Pinpoint the cell where the given text exists, returning its (x, y) midpoint coordinate. 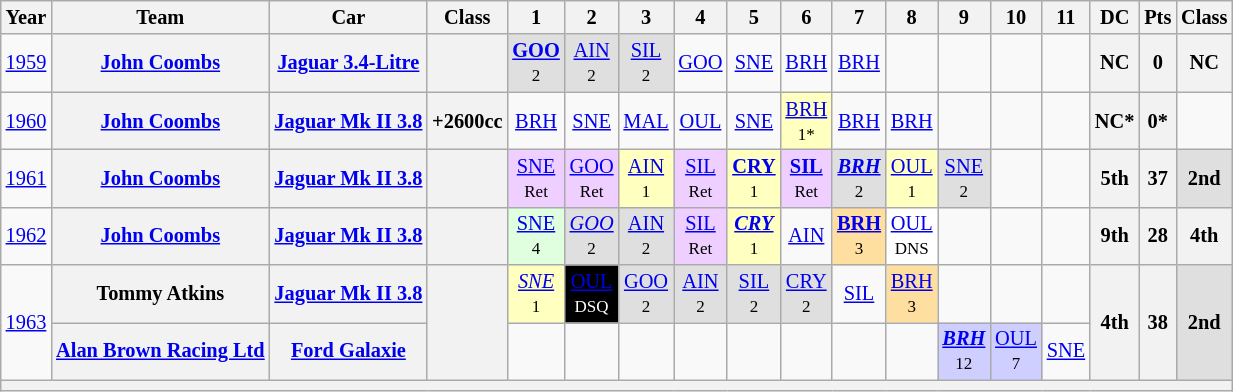
4 (701, 17)
BRH1* (806, 121)
3 (646, 17)
28 (1158, 236)
+2600cc (467, 121)
8 (912, 17)
SNE2 (964, 178)
37 (1158, 178)
Team (160, 17)
1 (536, 17)
Ford Galaxie (349, 351)
11 (1066, 17)
DC (1114, 17)
OULDSQ (592, 294)
1961 (26, 178)
1960 (26, 121)
OUL (701, 121)
Tommy Atkins (160, 294)
AIN (806, 236)
OUL1 (912, 178)
SNERet (536, 178)
10 (1016, 17)
SNE4 (536, 236)
GOORet (592, 178)
GOO (701, 63)
0* (1158, 121)
9 (964, 17)
2 (592, 17)
7 (859, 17)
BRH12 (964, 351)
9th (1114, 236)
6 (806, 17)
Car (349, 17)
OUL7 (1016, 351)
SIL (859, 294)
5 (754, 17)
AIN1 (646, 178)
BRH2 (859, 178)
38 (1158, 322)
5th (1114, 178)
CRY2 (806, 294)
OULDNS (912, 236)
MAL (646, 121)
0 (1158, 63)
1962 (26, 236)
SNE1 (536, 294)
Alan Brown Racing Ltd (160, 351)
1963 (26, 322)
NC* (1114, 121)
Pts (1158, 17)
1959 (26, 63)
Jaguar 3.4-Litre (349, 63)
Year (26, 17)
